Return the [x, y] coordinate for the center point of the cell that contains the specified text.  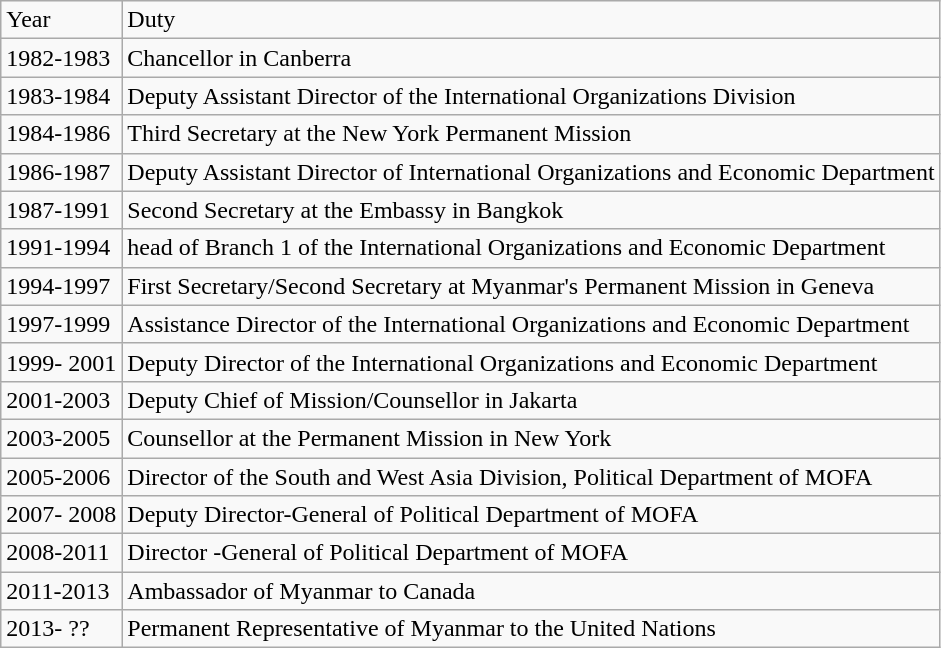
Year [62, 20]
Permanent Representative of Myanmar to the United Nations [531, 629]
Deputy Director-General of Political Department of MOFA [531, 515]
2007- 2008 [62, 515]
2011-2013 [62, 591]
2005-2006 [62, 477]
Chancellor in Canberra [531, 58]
2001-2003 [62, 400]
Deputy Assistant Director of International Organizations and Economic Department [531, 172]
1991-1994 [62, 248]
First Secretary/Second Secretary at Myanmar's Permanent Mission in Geneva [531, 286]
1986-1987 [62, 172]
2003-2005 [62, 438]
Second Secretary at the Embassy in Bangkok [531, 210]
1997-1999 [62, 324]
Duty [531, 20]
1994-1997 [62, 286]
Counsellor at the Permanent Mission in New York [531, 438]
Ambassador of Myanmar to Canada [531, 591]
1987-1991 [62, 210]
Director of the South and West Asia Division, Political Department of MOFA [531, 477]
2008-2011 [62, 553]
Deputy Chief of Mission/Counsellor in Jakarta [531, 400]
1984-1986 [62, 134]
1983-1984 [62, 96]
Assistance Director of the International Organizations and Economic Department [531, 324]
Deputy Director of the International Organizations and Economic Department [531, 362]
1999- 2001 [62, 362]
Director -General of Political Department of MOFA [531, 553]
2013- ?? [62, 629]
1982-1983 [62, 58]
head of Branch 1 of the International Organizations and Economic Department [531, 248]
Deputy Assistant Director of the International Organizations Division [531, 96]
Third Secretary at the New York Permanent Mission [531, 134]
